Output the (x, y) coordinate of the center of the cell containing the given text.  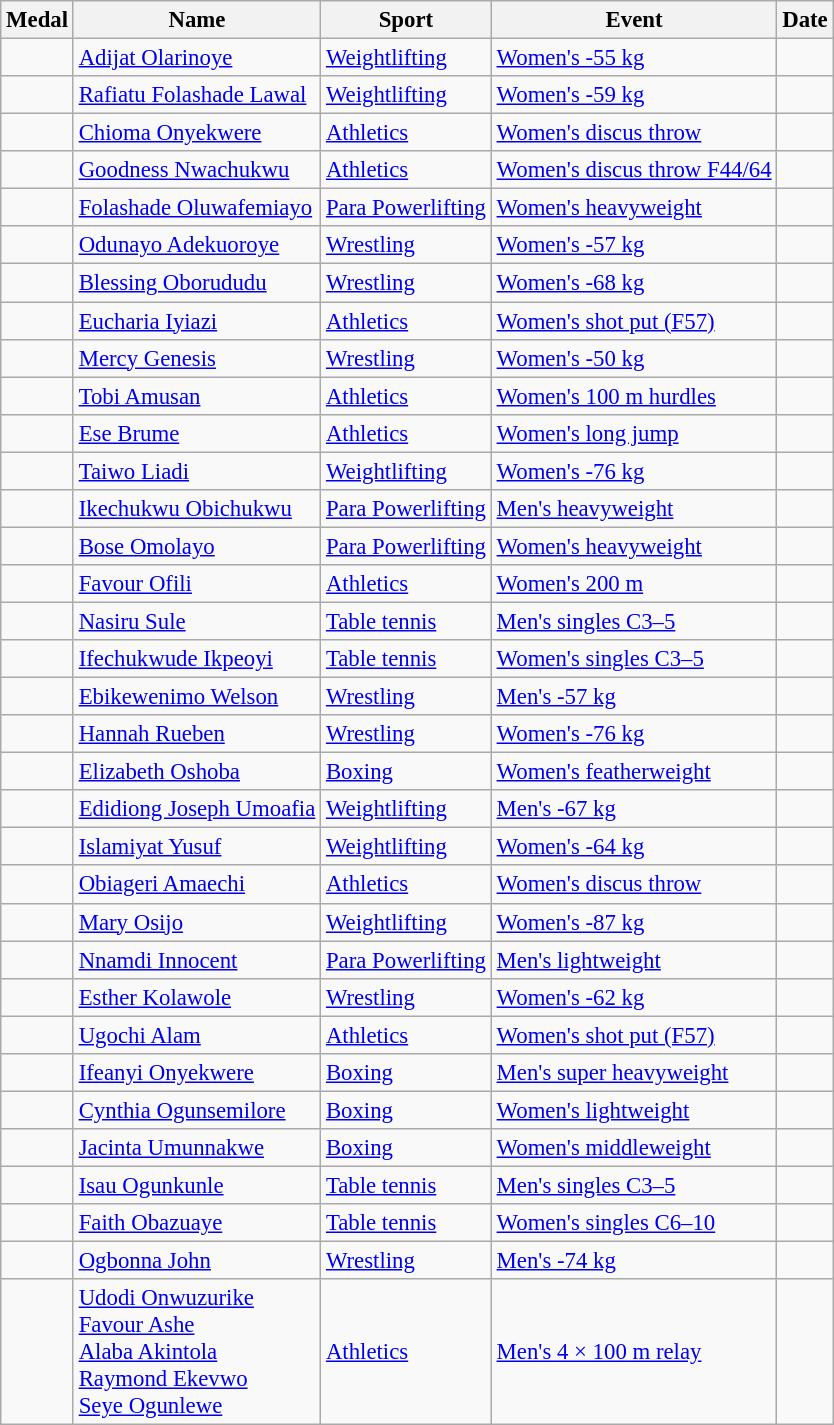
Jacinta Umunnakwe (196, 1148)
Eucharia Iyiazi (196, 321)
Men's -67 kg (634, 809)
Women's singles C6–10 (634, 1223)
Nasiru Sule (196, 621)
Esther Kolawole (196, 997)
Faith Obazuaye (196, 1223)
Ebikewenimo Welson (196, 697)
Folashade Oluwafemiayo (196, 208)
Rafiatu Folashade Lawal (196, 95)
Taiwo Liadi (196, 471)
Hannah Rueben (196, 734)
Date (805, 20)
Tobi Amusan (196, 396)
Women's -55 kg (634, 58)
Edidiong Joseph Umoafia (196, 809)
Udodi OnwuzurikeFavour AsheAlaba Akintola Raymond EkevwoSeye Ogunlewe (196, 1352)
Ese Brume (196, 433)
Women's -87 kg (634, 922)
Medal (38, 20)
Women's 100 m hurdles (634, 396)
Odunayo Adekuoroye (196, 245)
Sport (406, 20)
Men's super heavyweight (634, 1073)
Goodness Nwachukwu (196, 170)
Mary Osijo (196, 922)
Bose Omolayo (196, 546)
Women's middleweight (634, 1148)
Men's lightweight (634, 960)
Ugochi Alam (196, 1035)
Cynthia Ogunsemilore (196, 1110)
Isau Ogunkunle (196, 1185)
Nnamdi Innocent (196, 960)
Women's -59 kg (634, 95)
Ifeanyi Onyekwere (196, 1073)
Women's 200 m (634, 584)
Women's lightweight (634, 1110)
Men's heavyweight (634, 509)
Women's -64 kg (634, 847)
Women's discus throw F44/64 (634, 170)
Women's -57 kg (634, 245)
Women's -50 kg (634, 358)
Ogbonna John (196, 1261)
Men's -74 kg (634, 1261)
Name (196, 20)
Men's -57 kg (634, 697)
Elizabeth Oshoba (196, 772)
Adijat Olarinoye (196, 58)
Islamiyat Yusuf (196, 847)
Women's -68 kg (634, 283)
Mercy Genesis (196, 358)
Ikechukwu Obichukwu (196, 509)
Event (634, 20)
Chioma Onyekwere (196, 133)
Favour Ofili (196, 584)
Women's -62 kg (634, 997)
Obiageri Amaechi (196, 885)
Women's featherweight (634, 772)
Blessing Oborududu (196, 283)
Men's 4 × 100 m relay (634, 1352)
Women's long jump (634, 433)
Women's singles C3–5 (634, 659)
Ifechukwude Ikpeoyi (196, 659)
